Return (x, y) of the center of cell containing provided text 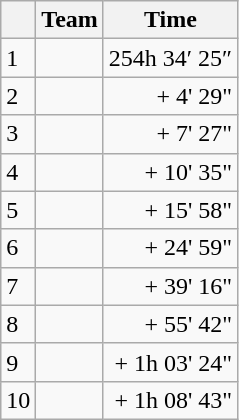
+ 15' 58" (170, 210)
9 (18, 362)
+ 7' 27" (170, 134)
10 (18, 400)
5 (18, 210)
254h 34′ 25″ (170, 58)
7 (18, 286)
1 (18, 58)
Time (170, 20)
+ 10' 35" (170, 172)
6 (18, 248)
+ 1h 03' 24" (170, 362)
3 (18, 134)
8 (18, 324)
4 (18, 172)
Team (70, 20)
2 (18, 96)
+ 4' 29" (170, 96)
+ 55' 42" (170, 324)
+ 24' 59" (170, 248)
+ 39' 16" (170, 286)
+ 1h 08' 43" (170, 400)
